Output the [x, y] coordinate of the center of the cell containing the given text.  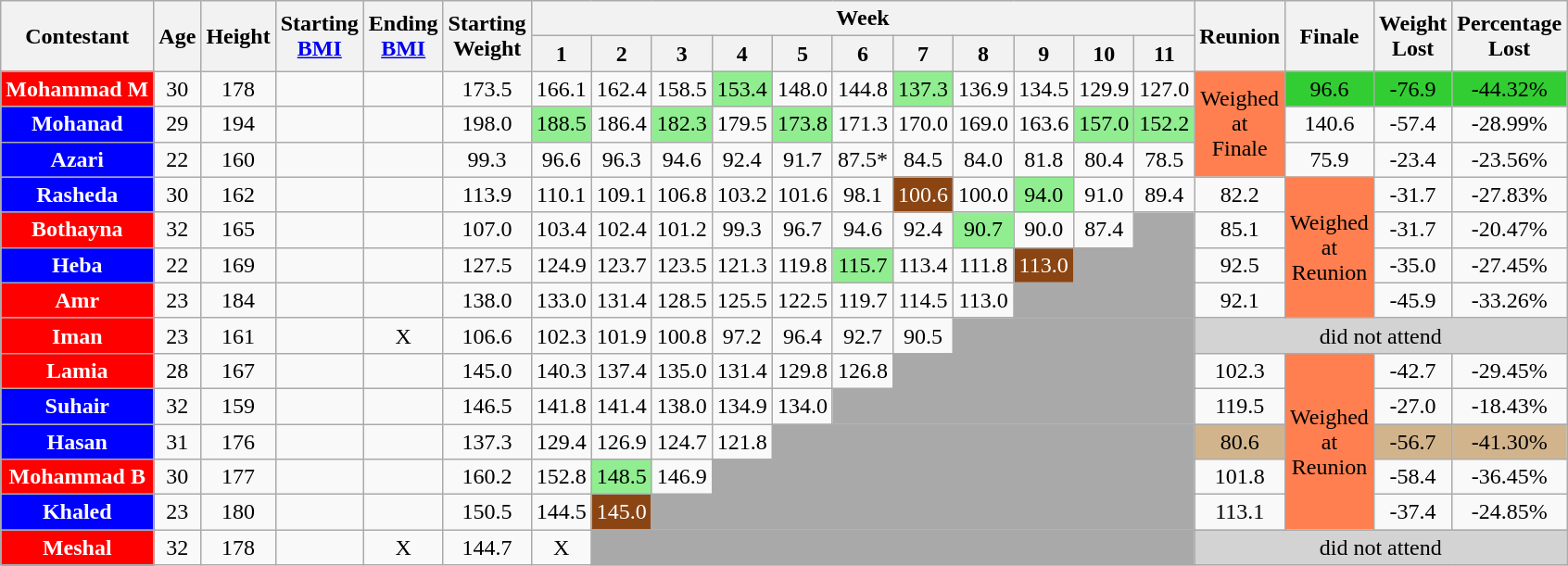
169 [238, 265]
140.3 [562, 371]
90.5 [923, 335]
100.0 [984, 195]
126.9 [621, 442]
106.6 [487, 335]
-29.45% [1510, 371]
StartingBMI [319, 36]
124.9 [562, 265]
-18.43% [1510, 406]
84.0 [984, 159]
28 [178, 371]
111.8 [984, 265]
84.5 [923, 159]
-76.9 [1412, 89]
135.0 [682, 371]
7 [923, 54]
Meshal [78, 547]
169.0 [984, 124]
177 [238, 477]
123.7 [621, 265]
107.0 [487, 230]
127.0 [1164, 89]
141.4 [621, 406]
141.8 [562, 406]
PercentageLost [1510, 36]
100.6 [923, 195]
160 [238, 159]
29 [178, 124]
109.1 [621, 195]
152.2 [1164, 124]
Contestant [78, 36]
101.6 [803, 195]
-27.45% [1510, 265]
119.7 [862, 300]
102.4 [621, 230]
WeighedatFinale [1240, 124]
85.1 [1240, 230]
103.2 [741, 195]
167 [238, 371]
171.3 [862, 124]
127.5 [487, 265]
158.5 [682, 89]
146.9 [682, 477]
121.8 [741, 442]
113.9 [487, 195]
-27.83% [1510, 195]
EndingBMI [403, 36]
Mohammad B [78, 477]
92.1 [1240, 300]
94.0 [1043, 195]
31 [178, 442]
182.3 [682, 124]
97.2 [741, 335]
134.5 [1043, 89]
159 [238, 406]
11 [1164, 54]
5 [803, 54]
WeightLost [1412, 36]
90.7 [984, 230]
123.5 [682, 265]
-45.9 [1412, 300]
89.4 [1164, 195]
163.6 [1043, 124]
119.5 [1240, 406]
121.3 [741, 265]
162.4 [621, 89]
162 [238, 195]
Lamia [78, 371]
Rasheda [78, 195]
-41.30% [1510, 442]
133.0 [562, 300]
114.5 [923, 300]
3 [682, 54]
115.7 [862, 265]
100.8 [682, 335]
188.5 [562, 124]
103.4 [562, 230]
180 [238, 512]
144.7 [487, 547]
150.5 [487, 512]
92.7 [862, 335]
87.5* [862, 159]
80.4 [1105, 159]
-42.7 [1412, 371]
Age [178, 36]
1 [562, 54]
9 [1043, 54]
91.7 [803, 159]
173.8 [803, 124]
129.4 [562, 442]
136.9 [984, 89]
146.5 [487, 406]
134.9 [741, 406]
157.0 [1105, 124]
-44.32% [1510, 89]
119.8 [803, 265]
184 [238, 300]
-37.4 [1412, 512]
148.5 [621, 477]
8 [984, 54]
-57.4 [1412, 124]
90.0 [1043, 230]
110.1 [562, 195]
140.6 [1330, 124]
101.2 [682, 230]
4 [741, 54]
Heba [78, 265]
91.0 [1105, 195]
Finale [1330, 36]
161 [238, 335]
Suhair [78, 406]
152.8 [562, 477]
78.5 [1164, 159]
Reunion [1240, 36]
134.0 [803, 406]
96.4 [803, 335]
106.8 [682, 195]
98.1 [862, 195]
-24.85% [1510, 512]
129.8 [803, 371]
144.5 [562, 512]
Iman [78, 335]
80.6 [1240, 442]
-36.45% [1510, 477]
176 [238, 442]
10 [1105, 54]
Amr [78, 300]
101.8 [1240, 477]
-58.4 [1412, 477]
Khaled [78, 512]
166.1 [562, 89]
6 [862, 54]
101.9 [621, 335]
179.5 [741, 124]
186.4 [621, 124]
82.2 [1240, 195]
153.4 [741, 89]
122.5 [803, 300]
198.0 [487, 124]
81.8 [1043, 159]
Bothayna [78, 230]
173.5 [487, 89]
-56.7 [1412, 442]
144.8 [862, 89]
75.9 [1330, 159]
-20.47% [1510, 230]
124.7 [682, 442]
96.7 [803, 230]
-28.99% [1510, 124]
-23.56% [1510, 159]
2 [621, 54]
160.2 [487, 477]
-33.26% [1510, 300]
125.5 [741, 300]
Week [863, 19]
92.5 [1240, 265]
128.5 [682, 300]
Mohanad [78, 124]
113.1 [1240, 512]
-35.0 [1412, 265]
96.3 [621, 159]
Azari [78, 159]
113.4 [923, 265]
-27.0 [1412, 406]
Height [238, 36]
148.0 [803, 89]
-23.4 [1412, 159]
137.4 [621, 371]
Mohammad M [78, 89]
126.8 [862, 371]
Hasan [78, 442]
129.9 [1105, 89]
194 [238, 124]
170.0 [923, 124]
87.4 [1105, 230]
165 [238, 230]
StartingWeight [487, 36]
